From the cell containing the given text, extract its center point as [X, Y] coordinate. 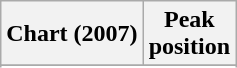
Chart (2007) [72, 34]
Peak position [189, 34]
